Return the (X, Y) coordinate for the center point of the cell that contains the specified text.  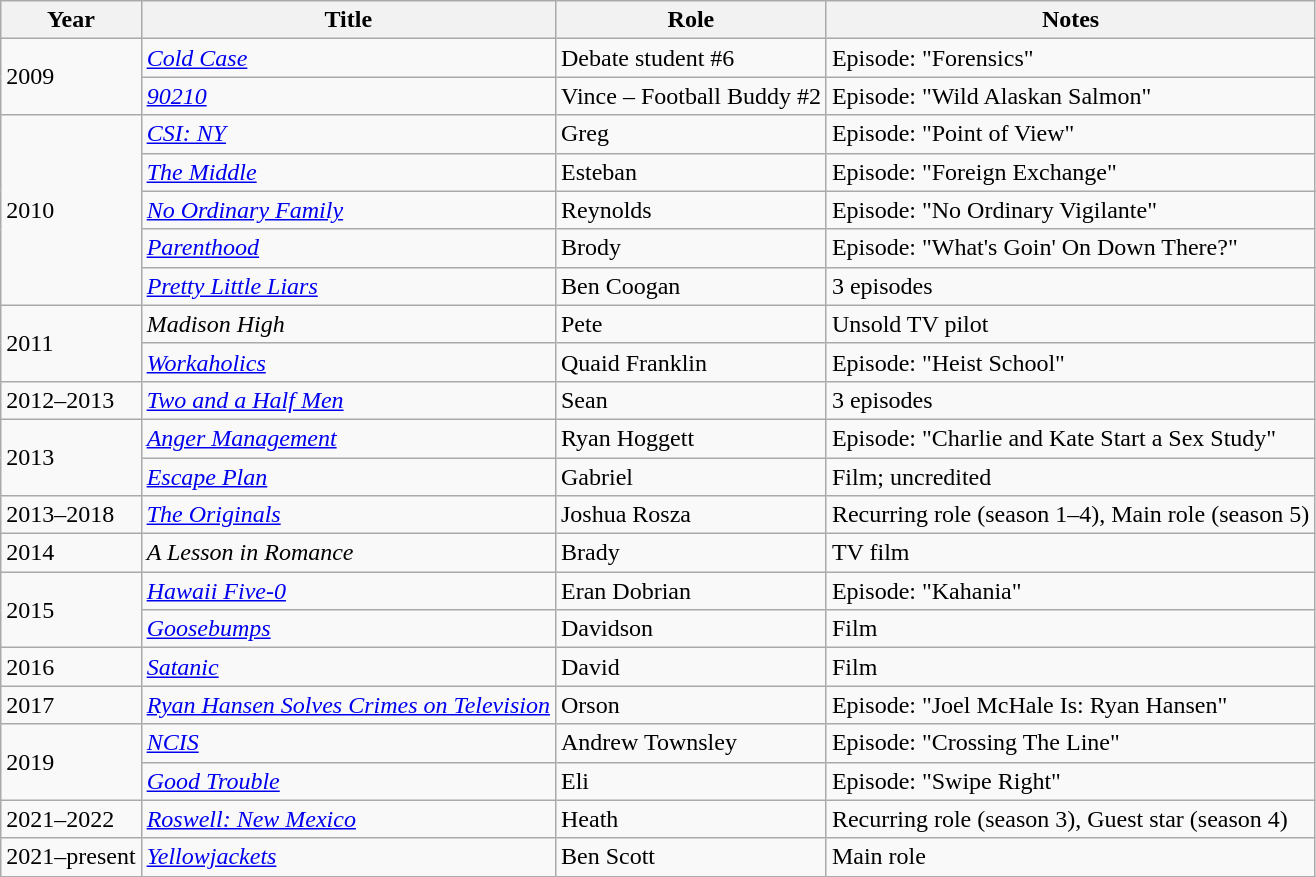
2010 (71, 210)
Madison High (348, 324)
Andrew Townsley (690, 743)
2016 (71, 667)
Two and a Half Men (348, 400)
Parenthood (348, 248)
Episode: "Joel McHale Is: Ryan Hansen" (1070, 705)
Eli (690, 781)
2013–2018 (71, 515)
Vince – Football Buddy #2 (690, 96)
Joshua Rosza (690, 515)
2014 (71, 553)
Episode: "Wild Alaskan Salmon" (1070, 96)
The Originals (348, 515)
Orson (690, 705)
2009 (71, 77)
Episode: "What's Goin' On Down There?" (1070, 248)
The Middle (348, 172)
Roswell: New Mexico (348, 819)
Main role (1070, 857)
Recurring role (season 3), Guest star (season 4) (1070, 819)
Good Trouble (348, 781)
Film; uncredited (1070, 477)
Sean (690, 400)
Role (690, 20)
Greg (690, 134)
Unsold TV pilot (1070, 324)
2019 (71, 762)
Brady (690, 553)
2021–present (71, 857)
2013 (71, 457)
TV film (1070, 553)
90210 (348, 96)
Eran Dobrian (690, 591)
Goosebumps (348, 629)
Hawaii Five-0 (348, 591)
Year (71, 20)
Gabriel (690, 477)
Brody (690, 248)
Episode: "Point of View" (1070, 134)
Satanic (348, 667)
David (690, 667)
2012–2013 (71, 400)
Episode: "Foreign Exchange" (1070, 172)
Workaholics (348, 362)
Quaid Franklin (690, 362)
Ryan Hoggett (690, 438)
Pretty Little Liars (348, 286)
Episode: "Crossing The Line" (1070, 743)
Debate student #6 (690, 58)
Episode: "Swipe Right" (1070, 781)
CSI: NY (348, 134)
Notes (1070, 20)
Ryan Hansen Solves Crimes on Television (348, 705)
Episode: "No Ordinary Vigilante" (1070, 210)
Davidson (690, 629)
Pete (690, 324)
Ben Scott (690, 857)
Episode: "Kahania" (1070, 591)
Episode: "Forensics" (1070, 58)
Episode: "Heist School" (1070, 362)
A Lesson in Romance (348, 553)
No Ordinary Family (348, 210)
2011 (71, 343)
Recurring role (season 1–4), Main role (season 5) (1070, 515)
Anger Management (348, 438)
Esteban (690, 172)
Heath (690, 819)
2015 (71, 610)
2021–2022 (71, 819)
Escape Plan (348, 477)
NCIS (348, 743)
Title (348, 20)
2017 (71, 705)
Yellowjackets (348, 857)
Episode: "Charlie and Kate Start a Sex Study" (1070, 438)
Ben Coogan (690, 286)
Reynolds (690, 210)
Cold Case (348, 58)
